Locate the cell with the specified text and output its [X, Y] center coordinate. 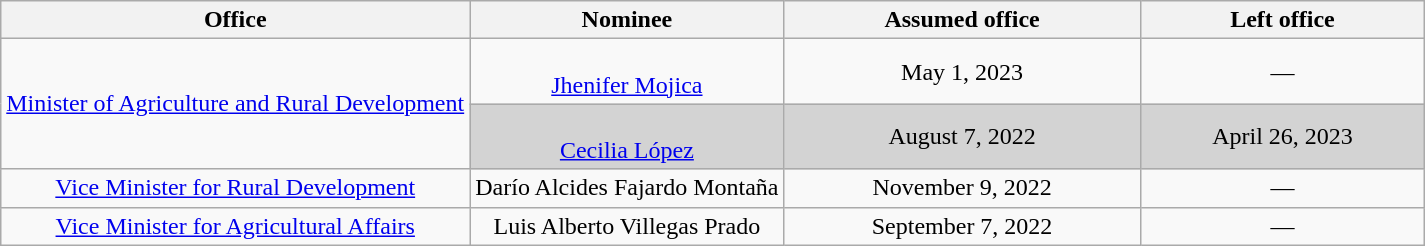
April 26, 2023 [1282, 136]
Luis Alberto Villegas Prado [627, 226]
Left office [1282, 20]
Nominee [627, 20]
Darío Alcides Fajardo Montaña [627, 188]
Vice Minister for Agricultural Affairs [236, 226]
Jhenifer Mojica [627, 72]
Assumed office [962, 20]
Office [236, 20]
November 9, 2022 [962, 188]
September 7, 2022 [962, 226]
Vice Minister for Rural Development [236, 188]
Cecilia López [627, 136]
August 7, 2022 [962, 136]
Minister of Agriculture and Rural Development [236, 104]
May 1, 2023 [962, 72]
